Return (x, y) of the center of cell containing provided text 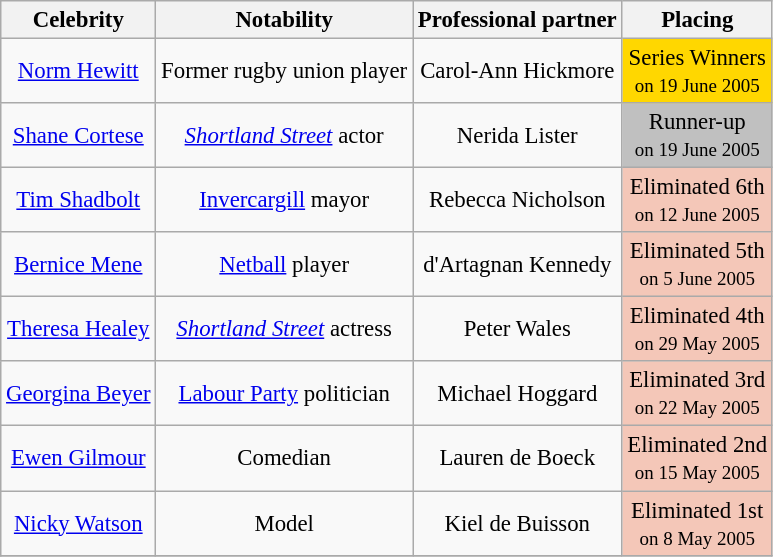
Nicky Watson (78, 524)
Celebrity (78, 20)
Comedian (284, 458)
Theresa Healey (78, 330)
Eliminated 1ston 8 May 2005 (697, 524)
Series Winnerson 19 June 2005 (697, 72)
Eliminated 3rdon 22 May 2005 (697, 394)
Peter Wales (517, 330)
Nerida Lister (517, 136)
Shane Cortese (78, 136)
Model (284, 524)
Professional partner (517, 20)
Tim Shadbolt (78, 200)
Lauren de Boeck (517, 458)
Placing (697, 20)
Runner-upon 19 June 2005 (697, 136)
Former rugby union player (284, 72)
Shortland Street actress (284, 330)
d'Artagnan Kennedy (517, 264)
Labour Party politician (284, 394)
Norm Hewitt (78, 72)
Shortland Street actor (284, 136)
Eliminated 5thon 5 June 2005 (697, 264)
Eliminated 4thon 29 May 2005 (697, 330)
Netball player (284, 264)
Invercargill mayor (284, 200)
Rebecca Nicholson (517, 200)
Bernice Mene (78, 264)
Ewen Gilmour (78, 458)
Georgina Beyer (78, 394)
Kiel de Buisson (517, 524)
Notability (284, 20)
Eliminated 6thon 12 June 2005 (697, 200)
Eliminated 2ndon 15 May 2005 (697, 458)
Carol-Ann Hickmore (517, 72)
Michael Hoggard (517, 394)
